From the cell containing the given text, extract its center point as (x, y) coordinate. 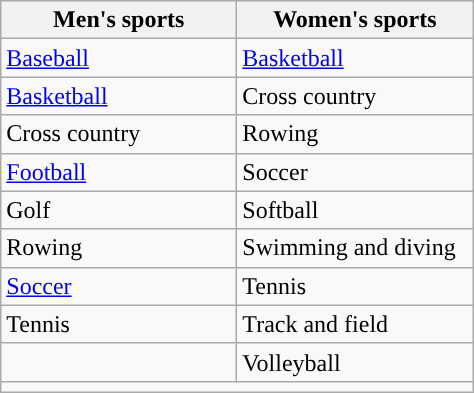
Softball (355, 210)
Volleyball (355, 362)
Swimming and diving (355, 248)
Women's sports (355, 20)
Golf (119, 210)
Men's sports (119, 20)
Track and field (355, 324)
Baseball (119, 58)
Football (119, 172)
